Scan for the cell matching the given text and deliver its [x, y] coordinate at center. 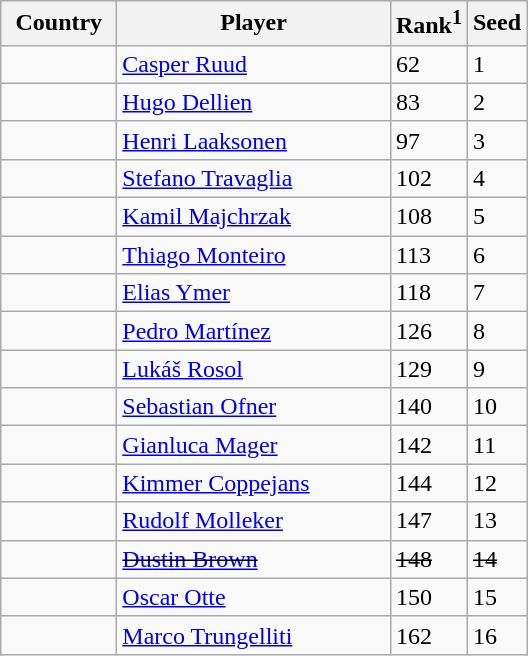
7 [496, 293]
Rudolf Molleker [254, 521]
14 [496, 559]
Sebastian Ofner [254, 407]
129 [428, 369]
12 [496, 483]
118 [428, 293]
Kamil Majchrzak [254, 217]
2 [496, 102]
Pedro Martínez [254, 331]
5 [496, 217]
4 [496, 178]
11 [496, 445]
Kimmer Coppejans [254, 483]
Hugo Dellien [254, 102]
126 [428, 331]
144 [428, 483]
113 [428, 255]
16 [496, 635]
1 [496, 64]
Elias Ymer [254, 293]
97 [428, 140]
162 [428, 635]
148 [428, 559]
147 [428, 521]
Gianluca Mager [254, 445]
108 [428, 217]
6 [496, 255]
Lukáš Rosol [254, 369]
Country [59, 24]
8 [496, 331]
Oscar Otte [254, 597]
62 [428, 64]
102 [428, 178]
Casper Ruud [254, 64]
Dustin Brown [254, 559]
13 [496, 521]
142 [428, 445]
Seed [496, 24]
Marco Trungelliti [254, 635]
Stefano Travaglia [254, 178]
Rank1 [428, 24]
10 [496, 407]
3 [496, 140]
150 [428, 597]
140 [428, 407]
15 [496, 597]
83 [428, 102]
Thiago Monteiro [254, 255]
Henri Laaksonen [254, 140]
Player [254, 24]
9 [496, 369]
